From the cell containing the given text, extract its center point as (X, Y) coordinate. 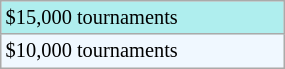
$10,000 tournaments (142, 51)
$15,000 tournaments (142, 17)
